For the text-containing cell, return its midpoint in [X, Y] coordinate format. 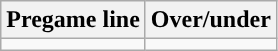
Over/under [210, 20]
Pregame line [74, 20]
